Determine the [X, Y] coordinate at the center of the cell enclosing the given text.  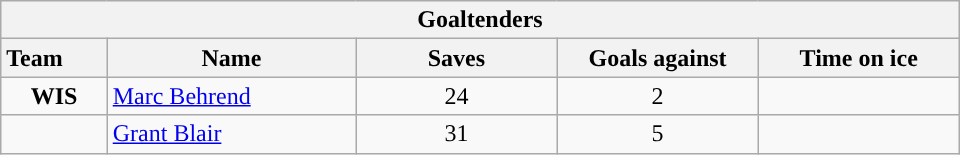
Goaltenders [480, 20]
WIS [54, 96]
Marc Behrend [232, 96]
Saves [456, 58]
2 [658, 96]
Goals against [658, 58]
24 [456, 96]
Name [232, 58]
5 [658, 134]
Time on ice [858, 58]
Team [54, 58]
Grant Blair [232, 134]
31 [456, 134]
